Extract the (x, y) coordinate from the center of the cell holding the provided text.  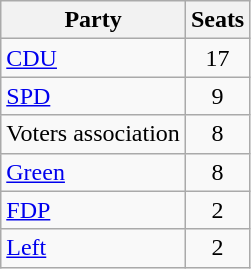
CDU (94, 58)
Party (94, 20)
SPD (94, 96)
Left (94, 248)
9 (217, 96)
FDP (94, 210)
Voters association (94, 134)
17 (217, 58)
Green (94, 172)
Seats (217, 20)
